Scan for the cell matching the given text and deliver its (x, y) coordinate at center. 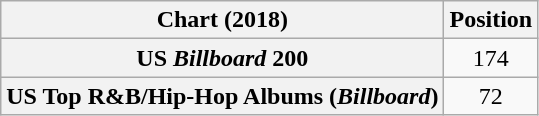
US Top R&B/Hip-Hop Albums (Billboard) (222, 96)
Position (491, 20)
174 (491, 58)
72 (491, 96)
US Billboard 200 (222, 58)
Chart (2018) (222, 20)
